Search for the cell housing the specified text and yield its (X, Y) center coordinate. 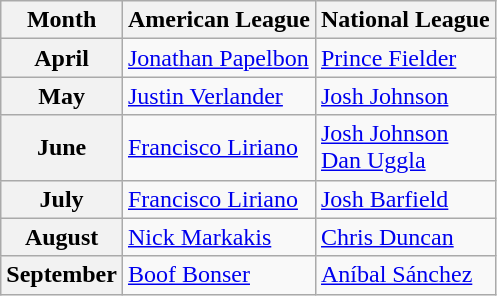
Josh JohnsonDan Uggla (405, 148)
Prince Fielder (405, 58)
Jonathan Papelbon (218, 58)
Chris Duncan (405, 237)
Josh Johnson (405, 96)
Josh Barfield (405, 199)
American League (218, 20)
National League (405, 20)
Month (62, 20)
Justin Verlander (218, 96)
April (62, 58)
Aníbal Sánchez (405, 275)
September (62, 275)
May (62, 96)
Boof Bonser (218, 275)
July (62, 199)
August (62, 237)
June (62, 148)
Nick Markakis (218, 237)
